Determine the [x, y] coordinate at the center of the cell enclosing the given text.  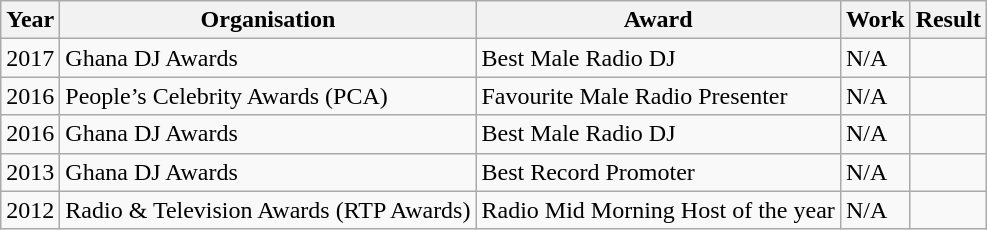
Work [875, 20]
People’s Celebrity Awards (PCA) [268, 96]
Best Record Promoter [658, 172]
2017 [30, 58]
Organisation [268, 20]
Radio & Television Awards (RTP Awards) [268, 210]
Favourite Male Radio Presenter [658, 96]
2013 [30, 172]
Radio Mid Morning Host of the year [658, 210]
2012 [30, 210]
Result [948, 20]
Award [658, 20]
Year [30, 20]
